Capture the cell that displays the provided text and extract its [X, Y] central coordinate. 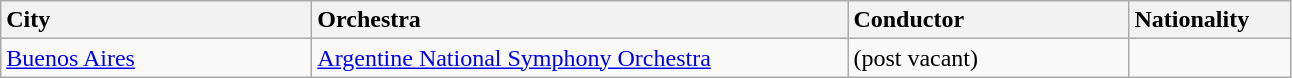
Conductor [988, 20]
City [156, 20]
Orchestra [580, 20]
Nationality [1210, 20]
(post vacant) [988, 58]
Argentine National Symphony Orchestra [580, 58]
Buenos Aires [156, 58]
